From the cell containing the given text, extract its center point as [X, Y] coordinate. 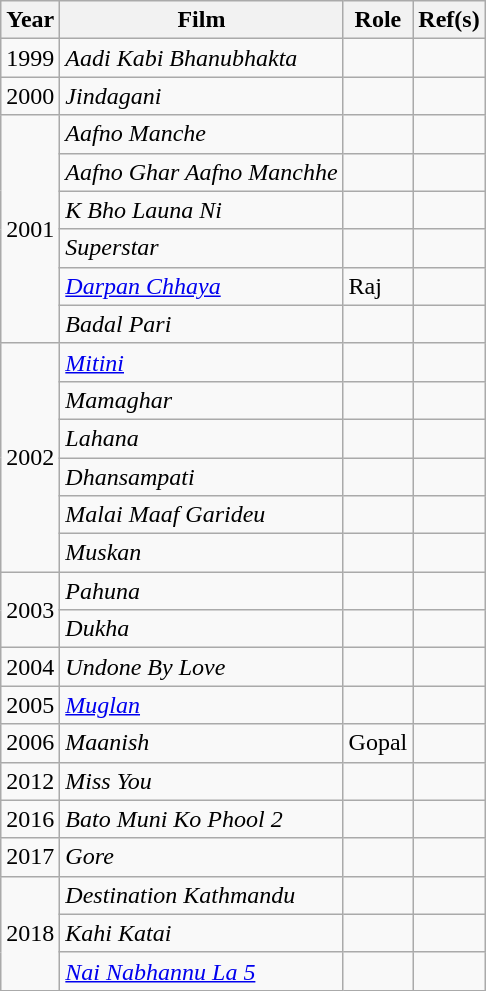
2004 [30, 667]
Jindagani [202, 96]
Lahana [202, 438]
2000 [30, 96]
Maanish [202, 743]
Ref(s) [449, 20]
Dukha [202, 629]
2001 [30, 229]
Undone By Love [202, 667]
Darpan Chhaya [202, 286]
Miss You [202, 781]
2002 [30, 457]
Nai Nabhannu La 5 [202, 971]
Malai Maaf Garideu [202, 515]
Bato Muni Ko Phool 2 [202, 819]
2017 [30, 857]
Dhansampati [202, 477]
Raj [378, 286]
Mitini [202, 362]
Gopal [378, 743]
Destination Kathmandu [202, 895]
Aafno Manche [202, 134]
Superstar [202, 248]
Muglan [202, 705]
Muskan [202, 553]
2012 [30, 781]
Role [378, 20]
2006 [30, 743]
2018 [30, 933]
2003 [30, 610]
Gore [202, 857]
Kahi Katai [202, 933]
Aafno Ghar Aafno Manchhe [202, 172]
Mamaghar [202, 400]
2016 [30, 819]
1999 [30, 58]
Film [202, 20]
Badal Pari [202, 324]
2005 [30, 705]
Aadi Kabi Bhanubhakta [202, 58]
Pahuna [202, 591]
Year [30, 20]
K Bho Launa Ni [202, 210]
